Provide the (x, y) coordinate of the cell's center where the given text is located.  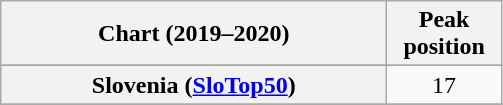
17 (444, 85)
Chart (2019–2020) (194, 34)
Slovenia (SloTop50) (194, 85)
Peakposition (444, 34)
